Search for the cell housing the specified text and yield its [x, y] center coordinate. 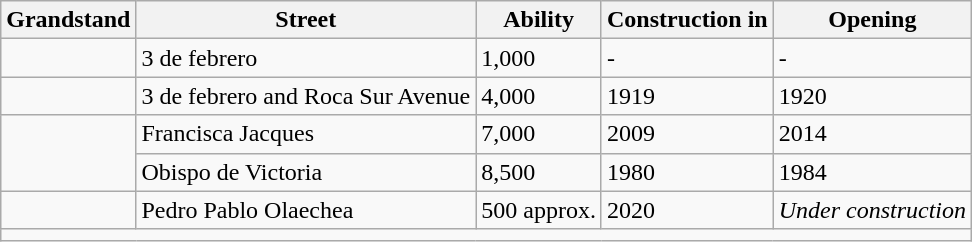
2014 [872, 134]
7,000 [539, 134]
Obispo de Victoria [306, 172]
Grandstand [68, 20]
500 approx. [539, 210]
2009 [687, 134]
3 de febrero and Roca Sur Avenue [306, 96]
3 de febrero [306, 58]
1,000 [539, 58]
Ability [539, 20]
Pedro Pablo Olaechea [306, 210]
Francisca Jacques [306, 134]
Opening [872, 20]
1919 [687, 96]
4,000 [539, 96]
1980 [687, 172]
Under construction [872, 210]
1920 [872, 96]
2020 [687, 210]
8,500 [539, 172]
Street [306, 20]
Construction in [687, 20]
1984 [872, 172]
